Locate the cell with the specified text and output its [X, Y] center coordinate. 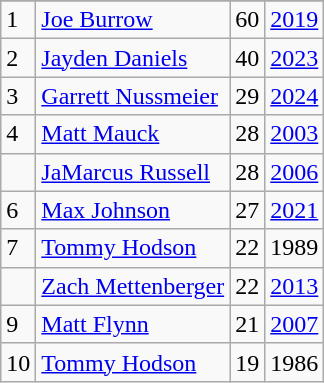
Matt Flynn [133, 324]
3 [18, 96]
2021 [294, 210]
21 [248, 324]
6 [18, 210]
2023 [294, 58]
40 [248, 58]
JaMarcus Russell [133, 172]
Max Johnson [133, 210]
19 [248, 362]
2 [18, 58]
2024 [294, 96]
1986 [294, 362]
60 [248, 20]
9 [18, 324]
4 [18, 134]
27 [248, 210]
Garrett Nussmeier [133, 96]
1 [18, 20]
7 [18, 248]
2006 [294, 172]
Zach Mettenberger [133, 286]
29 [248, 96]
2007 [294, 324]
1989 [294, 248]
10 [18, 362]
Matt Mauck [133, 134]
2003 [294, 134]
2013 [294, 286]
Jayden Daniels [133, 58]
2019 [294, 20]
Joe Burrow [133, 20]
